Find where the given text appears and provide that cell's center as (x, y) coordinate. 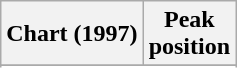
Peakposition (189, 34)
Chart (1997) (72, 34)
